Determine the [X, Y] coordinate at the center of the cell enclosing the given text.  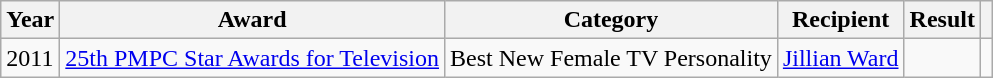
Award [252, 20]
25th PMPC Star Awards for Television [252, 58]
Category [612, 20]
Year [30, 20]
Jillian Ward [840, 58]
Result [942, 20]
Best New Female TV Personality [612, 58]
2011 [30, 58]
Recipient [840, 20]
